Provide the (X, Y) coordinate of the cell's center where the given text is located.  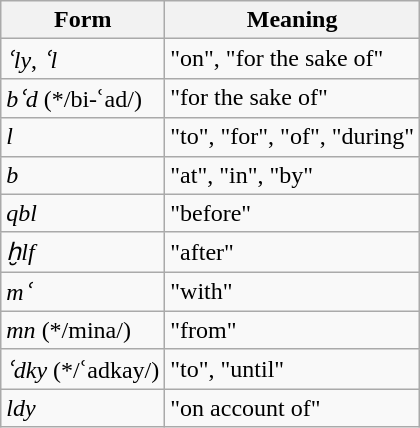
ʿly, ʿl (83, 59)
ʿdky (*/ʿadkay/) (83, 369)
"before" (292, 213)
l (83, 137)
"after" (292, 252)
Meaning (292, 20)
"at", "in", "by" (292, 175)
"to", "for", "of", "during" (292, 137)
"from" (292, 330)
qbl (83, 213)
Form (83, 20)
b (83, 175)
mʿ (83, 292)
"to", "until" (292, 369)
bʿd (*/bi-ʿad/) (83, 98)
"on account of" (292, 408)
ldy (83, 408)
"for the sake of" (292, 98)
"on", "for the sake of" (292, 59)
"with" (292, 292)
ḫlf (83, 252)
mn (*/mina/) (83, 330)
